Extract the [x, y] coordinate from the center of the cell holding the provided text.  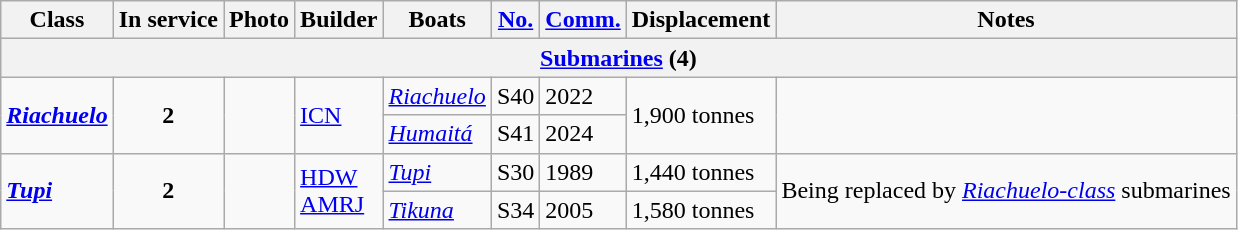
2005 [583, 210]
Notes [1006, 20]
1989 [583, 172]
S40 [515, 96]
In service [168, 20]
S41 [515, 134]
Photo [260, 20]
S34 [515, 210]
HDWAMRJ [339, 191]
Being replaced by Riachuelo-class submarines [1006, 191]
Comm. [583, 20]
No. [515, 20]
1,900 tonnes [701, 115]
Builder [339, 20]
2022 [583, 96]
1,440 tonnes [701, 172]
Humaitá [437, 134]
1,580 tonnes [701, 210]
Submarines (4) [618, 58]
Boats [437, 20]
Displacement [701, 20]
2024 [583, 134]
S30 [515, 172]
ICN [339, 115]
Tikuna [437, 210]
Class [57, 20]
